Pinpoint the cell where the given text exists, returning its (X, Y) midpoint coordinate. 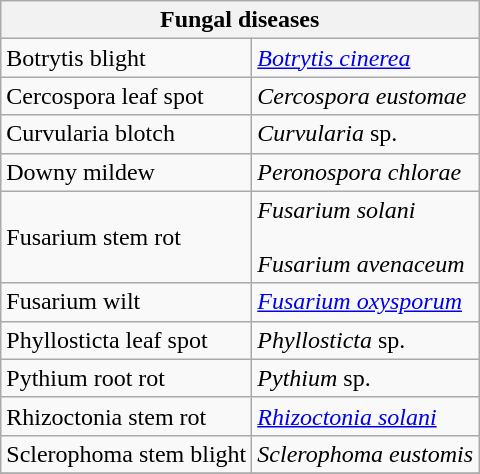
Peronospora chlorae (366, 172)
Botrytis cinerea (366, 58)
Fusarium stem rot (126, 237)
Phyllosticta leaf spot (126, 340)
Botrytis blight (126, 58)
Rhizoctonia solani (366, 416)
Rhizoctonia stem rot (126, 416)
Phyllosticta sp. (366, 340)
Cercospora eustomae (366, 96)
Downy mildew (126, 172)
Cercospora leaf spot (126, 96)
Fungal diseases (240, 20)
Curvularia sp. (366, 134)
Curvularia blotch (126, 134)
Fusarium wilt (126, 302)
Fusarium solaniFusarium avenaceum (366, 237)
Fusarium oxysporum (366, 302)
Sclerophoma stem blight (126, 454)
Sclerophoma eustomis (366, 454)
Pythium root rot (126, 378)
Pythium sp. (366, 378)
